From the cell containing the given text, extract its center point as [X, Y] coordinate. 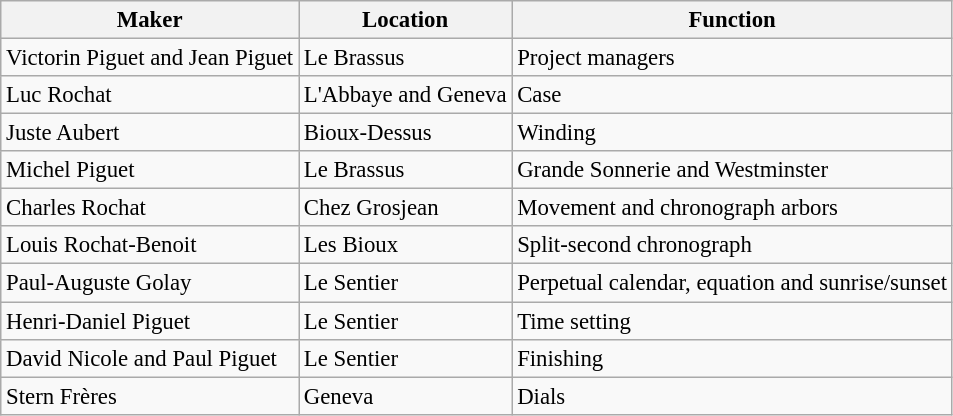
Dials [732, 396]
Split-second chronograph [732, 245]
Paul-Auguste Golay [150, 283]
Perpetual calendar, equation and sunrise/sunset [732, 283]
Movement and chronograph arbors [732, 208]
Grande Sonnerie and Westminster [732, 170]
Juste Aubert [150, 133]
Henri-Daniel Piguet [150, 321]
Maker [150, 20]
Charles Rochat [150, 208]
Case [732, 95]
Location [404, 20]
Finishing [732, 358]
Winding [732, 133]
Michel Piguet [150, 170]
Victorin Piguet and Jean Piguet [150, 58]
David Nicole and Paul Piguet [150, 358]
Project managers [732, 58]
Geneva [404, 396]
Luc Rochat [150, 95]
Louis Rochat-Benoit [150, 245]
Bioux-Dessus [404, 133]
Time setting [732, 321]
Function [732, 20]
Chez Grosjean [404, 208]
Stern Frères [150, 396]
Les Bioux [404, 245]
L'Abbaye and Geneva [404, 95]
